Return [x, y] of the center of cell containing provided text 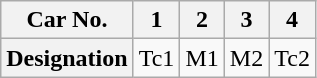
1 [156, 20]
Tc1 [156, 58]
2 [202, 20]
Tc2 [292, 58]
M1 [202, 58]
M2 [246, 58]
Designation [67, 58]
4 [292, 20]
Car No. [67, 20]
3 [246, 20]
